Determine the (x, y) coordinate at the center of the cell enclosing the given text.  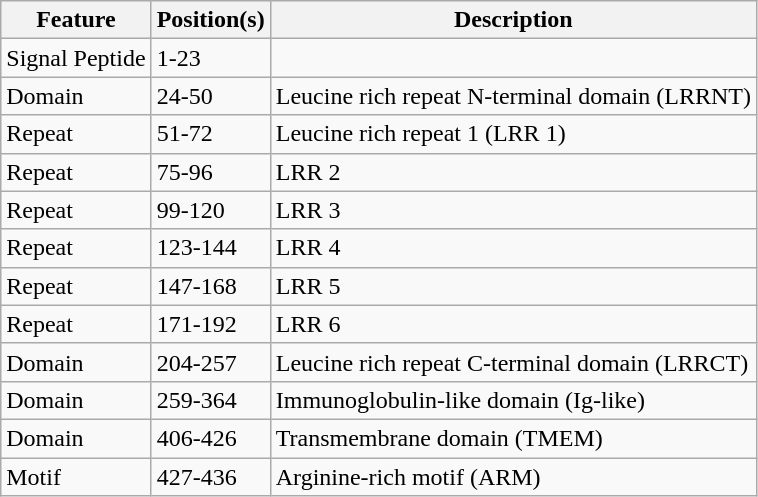
LRR 3 (513, 210)
Immunoglobulin-like domain (Ig-like) (513, 400)
Signal Peptide (76, 58)
Feature (76, 20)
24-50 (210, 96)
Position(s) (210, 20)
99-120 (210, 210)
Transmembrane domain (TMEM) (513, 438)
147-168 (210, 286)
1-23 (210, 58)
LRR 2 (513, 172)
259-364 (210, 400)
LRR 5 (513, 286)
406-426 (210, 438)
75-96 (210, 172)
123-144 (210, 248)
171-192 (210, 324)
Description (513, 20)
Leucine rich repeat 1 (LRR 1) (513, 134)
Leucine rich repeat N-terminal domain (LRRNT) (513, 96)
Arginine-rich motif (ARM) (513, 477)
51-72 (210, 134)
427-436 (210, 477)
204-257 (210, 362)
LRR 4 (513, 248)
Motif (76, 477)
Leucine rich repeat C-terminal domain (LRRCT) (513, 362)
LRR 6 (513, 324)
